Scan for the cell matching the given text and deliver its (x, y) coordinate at center. 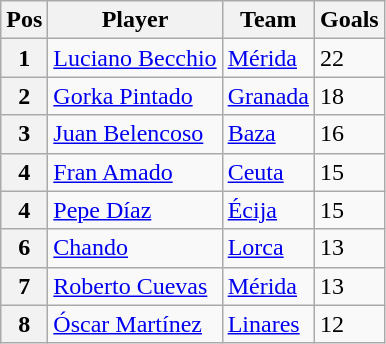
Pos (24, 20)
7 (24, 286)
Chando (135, 248)
6 (24, 248)
Team (268, 20)
Goals (349, 20)
Fran Amado (135, 172)
Lorca (268, 248)
Luciano Becchio (135, 58)
2 (24, 96)
Óscar Martínez (135, 324)
16 (349, 134)
18 (349, 96)
Granada (268, 96)
Roberto Cuevas (135, 286)
Linares (268, 324)
Juan Belencoso (135, 134)
Ceuta (268, 172)
Pepe Díaz (135, 210)
3 (24, 134)
8 (24, 324)
Écija (268, 210)
Baza (268, 134)
12 (349, 324)
1 (24, 58)
Player (135, 20)
Gorka Pintado (135, 96)
22 (349, 58)
